Detect which cell encompasses the target text, then output its [x, y] center coordinate. 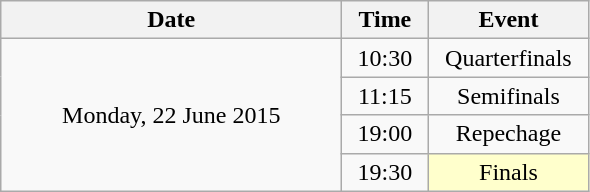
Event [508, 20]
Repechage [508, 134]
11:15 [385, 96]
Time [385, 20]
10:30 [385, 58]
Finals [508, 172]
Date [172, 20]
Monday, 22 June 2015 [172, 115]
19:30 [385, 172]
19:00 [385, 134]
Quarterfinals [508, 58]
Semifinals [508, 96]
